Search for the cell housing the specified text and yield its (X, Y) center coordinate. 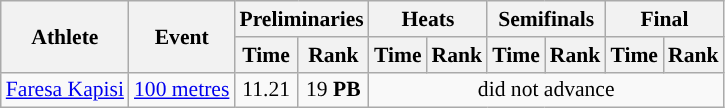
did not advance (546, 90)
100 metres (182, 90)
Semifinals (546, 19)
11.21 (266, 90)
Athlete (65, 36)
Event (182, 36)
Final (664, 19)
Preliminaries (301, 19)
19 PB (334, 90)
Faresa Kapisi (65, 90)
Heats (428, 19)
